Identify which cell holds the provided text, then report its [X, Y] central coordinate. 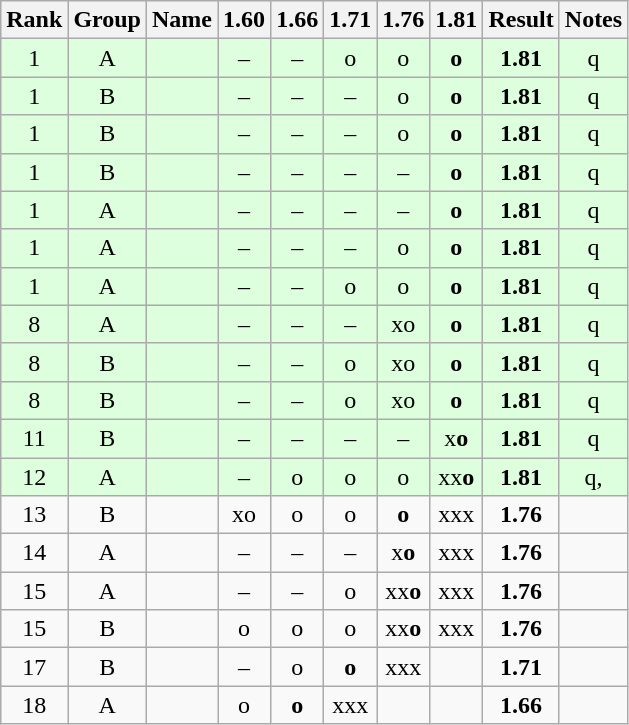
Result [521, 20]
12 [34, 477]
Rank [34, 20]
17 [34, 667]
q, [593, 477]
13 [34, 515]
1.60 [244, 20]
Group [108, 20]
Notes [593, 20]
18 [34, 705]
11 [34, 438]
14 [34, 553]
Name [182, 20]
